From the cell containing the given text, extract its center point as (X, Y) coordinate. 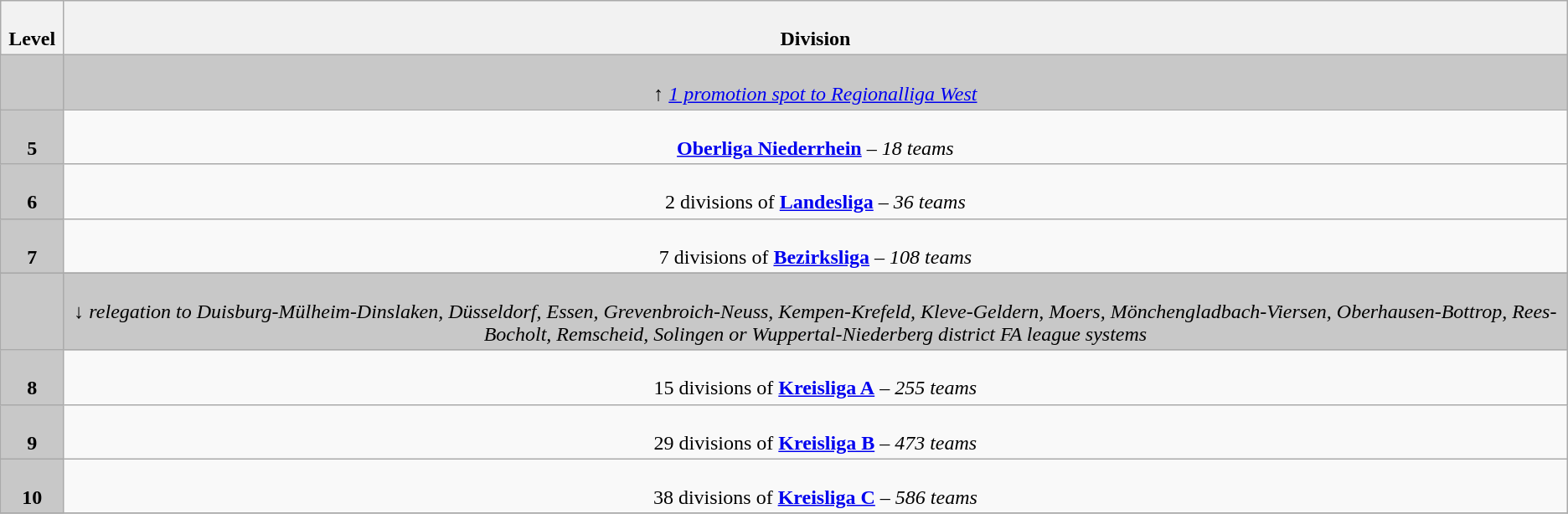
29 divisions of Kreisliga B – 473 teams (816, 432)
10 (32, 486)
7 (32, 246)
8 (32, 377)
↑ 1 promotion spot to Regionalliga West (816, 82)
6 (32, 191)
Oberliga Niederrhein – 18 teams (816, 137)
Level (32, 28)
9 (32, 432)
7 divisions of Bezirksliga – 108 teams (816, 246)
Division (816, 28)
2 divisions of Landesliga – 36 teams (816, 191)
5 (32, 137)
38 divisions of Kreisliga C – 586 teams (816, 486)
15 divisions of Kreisliga A – 255 teams (816, 377)
